Scan for the cell matching the given text and deliver its (x, y) coordinate at center. 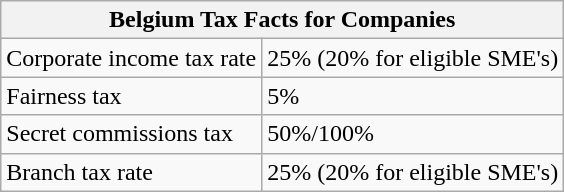
5% (413, 96)
50%/100% (413, 134)
Corporate income tax rate (132, 58)
Secret commissions tax (132, 134)
Belgium Tax Facts for Companies (282, 20)
Fairness tax (132, 96)
Branch tax rate (132, 172)
